Locate the cell with the specified text and output its (X, Y) center coordinate. 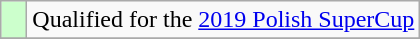
Qualified for the 2019 Polish SuperCup (224, 20)
